Pinpoint the cell where the given text exists, returning its (X, Y) midpoint coordinate. 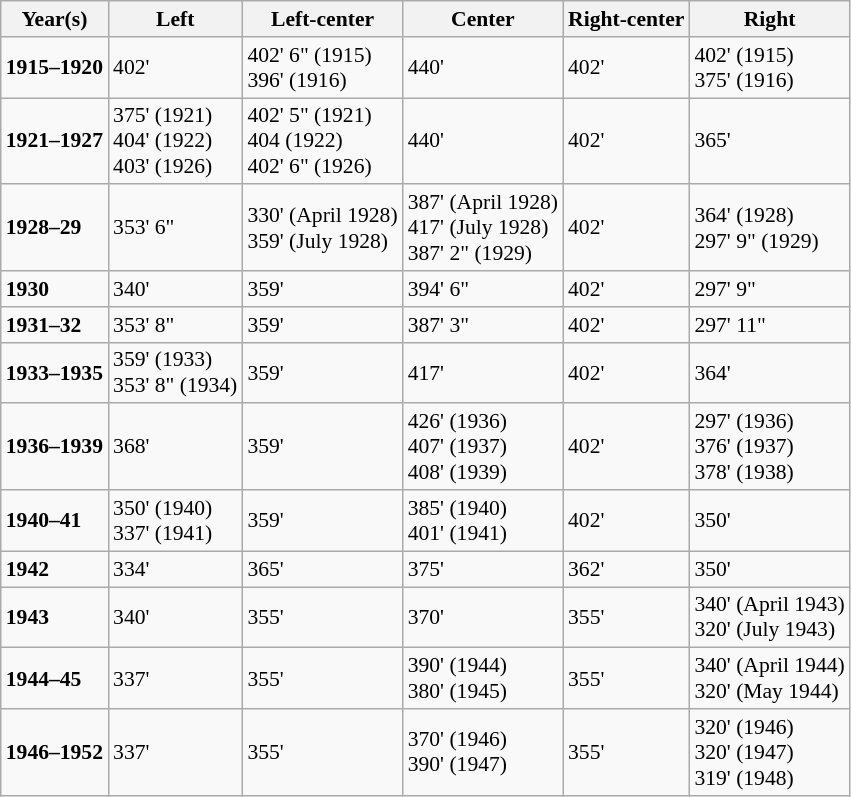
394' 6" (483, 289)
1933–1935 (54, 372)
375' (1921)404' (1922)403' (1926) (175, 142)
1930 (54, 289)
1931–32 (54, 325)
Right (769, 19)
385' (1940)401' (1941) (483, 520)
402' 6" (1915)396' (1916) (322, 68)
1943 (54, 618)
Right-center (626, 19)
Left-center (322, 19)
1944–45 (54, 678)
330' (April 1928)359' (July 1928) (322, 228)
1942 (54, 569)
364' (1928)297' 9" (1929) (769, 228)
334' (175, 569)
375' (483, 569)
1936–1939 (54, 448)
359' (1933)353' 8" (1934) (175, 372)
1940–41 (54, 520)
426' (1936)407' (1937)408' (1939) (483, 448)
Year(s) (54, 19)
350' (1940)337' (1941) (175, 520)
297' 9" (769, 289)
370' (483, 618)
368' (175, 448)
1946–1952 (54, 752)
362' (626, 569)
1915–1920 (54, 68)
402' (1915)375' (1916) (769, 68)
1921–1927 (54, 142)
390' (1944)380' (1945) (483, 678)
370' (1946)390' (1947) (483, 752)
353' 6" (175, 228)
297' 11" (769, 325)
353' 8" (175, 325)
1928–29 (54, 228)
340' (April 1944)320' (May 1944) (769, 678)
320' (1946)320' (1947)319' (1948) (769, 752)
297' (1936)376' (1937)378' (1938) (769, 448)
364' (769, 372)
402' 5" (1921)404 (1922)402' 6" (1926) (322, 142)
387' (April 1928)417' (July 1928)387' 2" (1929) (483, 228)
387' 3" (483, 325)
340' (April 1943)320' (July 1943) (769, 618)
Center (483, 19)
Left (175, 19)
417' (483, 372)
